Search for the cell housing the specified text and yield its [x, y] center coordinate. 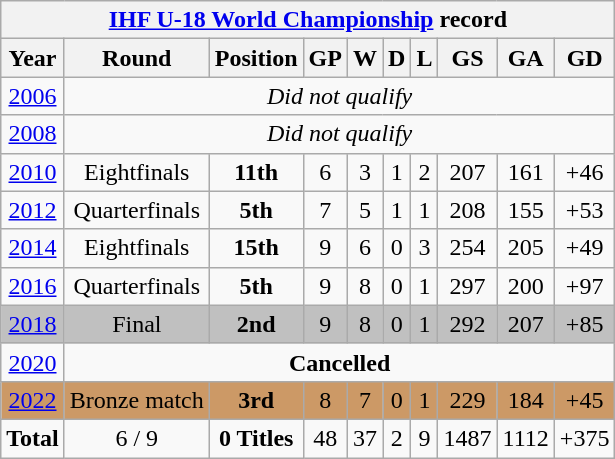
2020 [33, 362]
+49 [584, 248]
+45 [584, 400]
1487 [468, 438]
Year [33, 58]
GS [468, 58]
2010 [33, 172]
292 [468, 324]
+375 [584, 438]
GP [325, 58]
Total [33, 438]
+53 [584, 210]
200 [526, 286]
2012 [33, 210]
Round [136, 58]
5 [364, 210]
Final [136, 324]
GA [526, 58]
Cancelled [340, 362]
GD [584, 58]
205 [526, 248]
2022 [33, 400]
161 [526, 172]
48 [325, 438]
2016 [33, 286]
Bronze match [136, 400]
L [424, 58]
15th [256, 248]
+97 [584, 286]
D [396, 58]
2nd [256, 324]
IHF U-18 World Championship record [308, 20]
155 [526, 210]
2014 [33, 248]
3rd [256, 400]
208 [468, 210]
184 [526, 400]
1112 [526, 438]
254 [468, 248]
2018 [33, 324]
37 [364, 438]
+46 [584, 172]
229 [468, 400]
Position [256, 58]
6 / 9 [136, 438]
297 [468, 286]
2006 [33, 96]
0 Titles [256, 438]
2008 [33, 134]
11th [256, 172]
W [364, 58]
+85 [584, 324]
